Return (X, Y) of the center of cell containing provided text 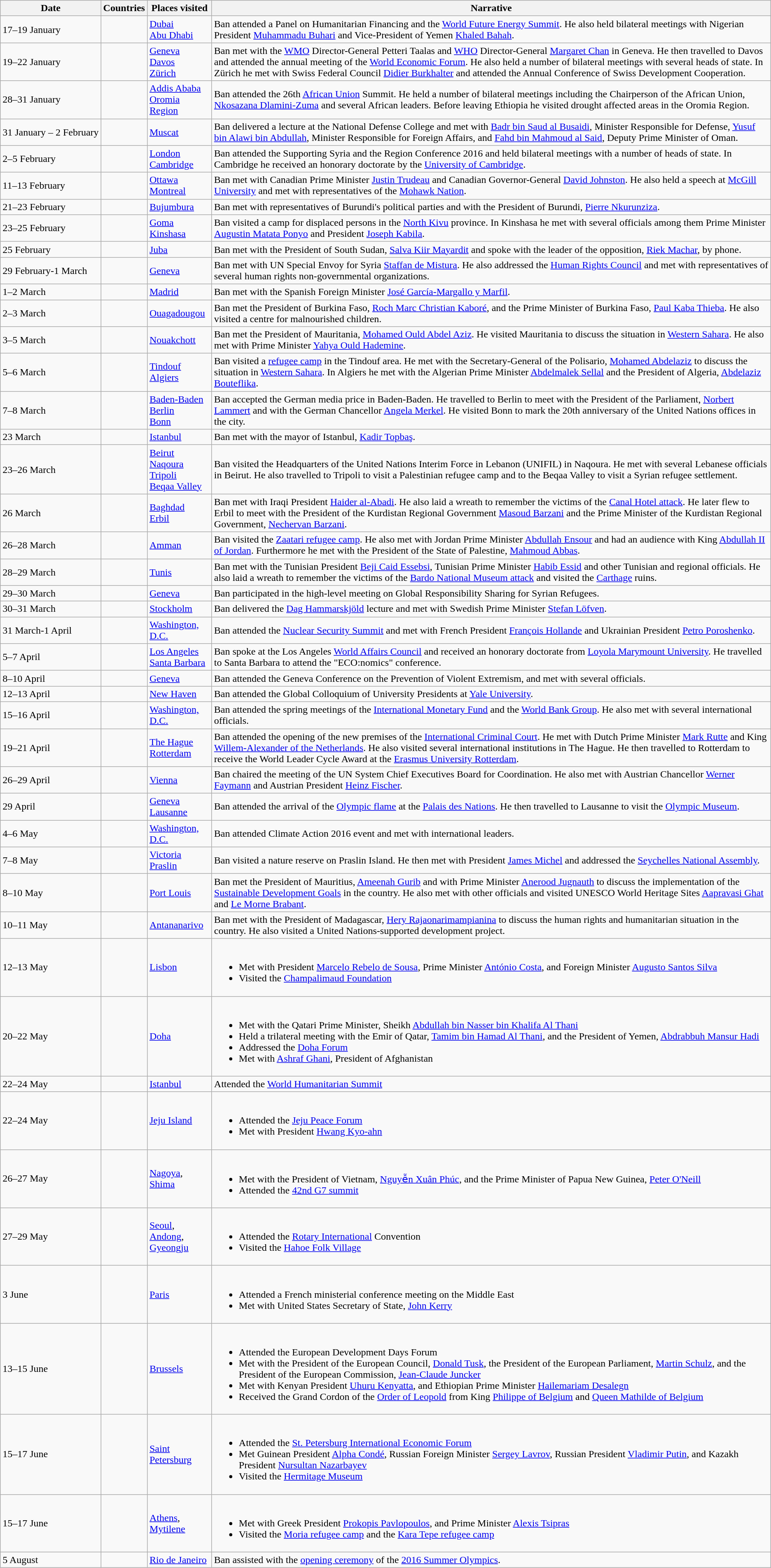
Saint Petersburg (180, 1454)
12–13 April (51, 694)
BaghdadErbil (180, 513)
23–25 February (51, 228)
Rio de Janeiro (180, 1560)
23 March (51, 437)
31 January – 2 February (51, 132)
OttawaMontreal (180, 185)
Ban attended the Global Colloquium of University Presidents at Yale University. (491, 694)
Muscat (180, 132)
Ban delivered the Dag Hammarskjöld lecture and met with Swedish Prime Minister Stefan Löfven. (491, 609)
19–22 January (51, 62)
Ban met with representatives of Burundi's political parties and with the President of Burundi, Pierre Nkurunziza. (491, 207)
Attended the Rotary International ConventionVisited the Hahoe Folk Village (491, 1237)
27–29 May (51, 1237)
DubaiAbu Dhabi (180, 30)
31 March-1 April (51, 630)
Ban met with the mayor of Istanbul, Kadir Topbaş. (491, 437)
Attended the World Humanitarian Summit (491, 1084)
Ban visited a nature reserve on Praslin Island. He then met with President James Michel and addressed the Seychelles National Assembly. (491, 860)
15–16 April (51, 715)
2–3 March (51, 313)
The HagueRotterdam (180, 747)
BeirutNaqouraTripoliBeqaa Valley (180, 470)
Ban attended the Nuclear Security Summit and met with French President François Hollande and Ukrainian President Petro Poroshenko. (491, 630)
7–8 March (51, 410)
3 June (51, 1294)
Jeju Island (180, 1121)
Los AngelesSanta Barbara (180, 657)
19–21 April (51, 747)
Brussels (180, 1369)
VictoriaPraslin (180, 860)
Ban participated in the high-level meeting on Global Responsibility Sharing for Syrian Refugees. (491, 593)
Attended the Jeju Peace ForumMet with President Hwang Kyo-ahn (491, 1121)
29 February-1 March (51, 270)
Met with the President of Vietnam, Nguyễn Xuân Phúc, and the Prime Minister of Papua New Guinea, Peter O'NeillAttended the 42nd G7 summit (491, 1179)
LondonCambridge (180, 159)
Port Louis (180, 893)
Baden-BadenBerlinBonn (180, 410)
Narrative (491, 8)
28–31 January (51, 100)
Lisbon (180, 967)
3–5 March (51, 340)
Ban assisted with the opening ceremony of the 2016 Summer Olympics. (491, 1560)
Amman (180, 545)
Ban met with the Spanish Foreign Minister José García-Margallo y Marfil. (491, 292)
29 April (51, 807)
7–8 May (51, 860)
Countries (124, 8)
New Haven (180, 694)
Nagoya,Shima (180, 1179)
5 August (51, 1560)
8–10 April (51, 678)
4–6 May (51, 834)
1–2 March (51, 292)
28–29 March (51, 572)
Tunis (180, 572)
8–10 May (51, 893)
GomaKinshasa (180, 228)
Ban met with the President of South Sudan, Salva Kiir Mayardit and spoke with the leader of the opposition, Riek Machar, by phone. (491, 249)
Met with Greek President Prokopis Pavlopoulos, and Prime Minister Alexis TsiprasVisited the Moria refugee camp and the Kara Tepe refugee camp (491, 1523)
10–11 May (51, 925)
23–26 March (51, 470)
Stockholm (180, 609)
Doha (180, 1036)
Ban attended the Geneva Conference on the Prevention of Violent Extremism, and met with several officials. (491, 678)
26–28 March (51, 545)
Bujumbura (180, 207)
11–13 February (51, 185)
26–29 April (51, 780)
Madrid (180, 292)
25 February (51, 249)
12–13 May (51, 967)
26–27 May (51, 1179)
Athens,Mytilene (180, 1523)
Date (51, 8)
GenevaDavosZürich (180, 62)
Vienna (180, 780)
Ouagadougou (180, 313)
Ban attended Climate Action 2016 event and met with international leaders. (491, 834)
Attended a French ministerial conference meeting on the Middle EastMet with United States Secretary of State, John Kerry (491, 1294)
26 March (51, 513)
2–5 February (51, 159)
Places visited (180, 8)
Antananarivo (180, 925)
GenevaLausanne (180, 807)
TindoufAlgiers (180, 372)
13–15 June (51, 1369)
Ban attended the arrival of the Olympic flame at the Palais des Nations. He then travelled to Lausanne to visit the Olympic Museum. (491, 807)
30–31 March (51, 609)
Addis AbabaOromia Region (180, 100)
Paris (180, 1294)
Seoul,Andong,Gyeongju (180, 1237)
20–22 May (51, 1036)
29–30 March (51, 593)
17–19 January (51, 30)
21–23 February (51, 207)
Nouakchott (180, 340)
5–6 March (51, 372)
5–7 April (51, 657)
Juba (180, 249)
Ban attended the spring meetings of the International Monetary Fund and the World Bank Group. He also met with several international officials. (491, 715)
